Pinpoint the cell where the given text exists, returning its [X, Y] midpoint coordinate. 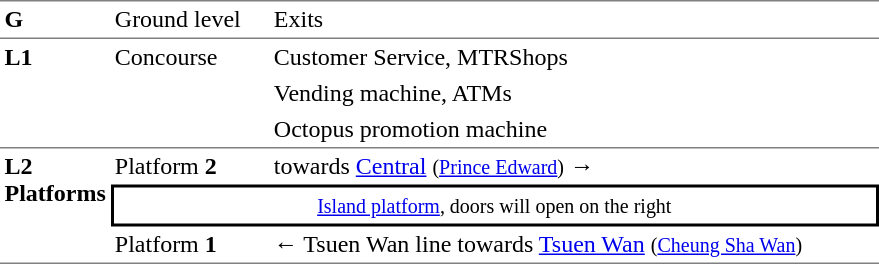
L2Platforms [55, 206]
Island platform, doors will open on the right [494, 205]
Vending machine, ATMs [574, 93]
Platform 2 [190, 166]
L1 [55, 94]
← Tsuen Wan line towards Tsuen Wan (Cheung Sha Wan) [574, 245]
Customer Service, MTRShops [574, 57]
Ground level [190, 20]
Exits [574, 20]
Platform 1 [190, 245]
Concourse [190, 94]
Octopus promotion machine [574, 130]
G [55, 20]
towards Central (Prince Edward) → [574, 166]
